Determine the (x, y) coordinate at the center of the cell enclosing the given text.  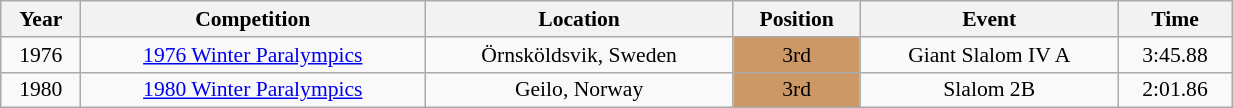
Position (796, 19)
Event (989, 19)
1976 (41, 55)
1976 Winter Paralympics (253, 55)
Örnsköldsvik, Sweden (579, 55)
Time (1174, 19)
1980 Winter Paralympics (253, 90)
Location (579, 19)
Geilo, Norway (579, 90)
3:45.88 (1174, 55)
Giant Slalom IV A (989, 55)
2:01.86 (1174, 90)
Year (41, 19)
Competition (253, 19)
1980 (41, 90)
Slalom 2B (989, 90)
